For the text-containing cell, return its midpoint in [x, y] coordinate format. 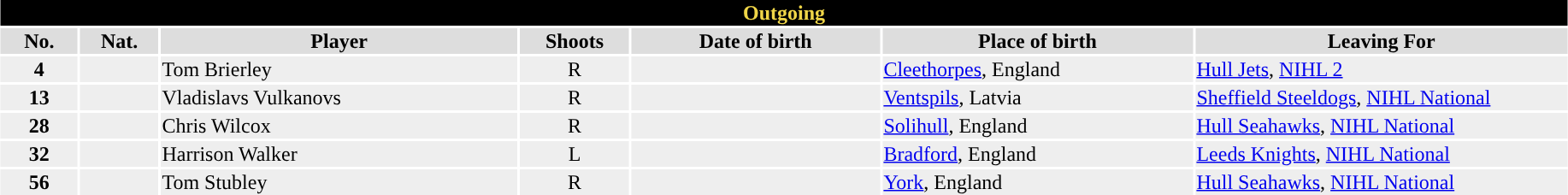
13 [39, 97]
L [575, 154]
No. [39, 41]
Solihull, England [1038, 126]
Player [339, 41]
Harrison Walker [339, 154]
Tom Brierley [339, 69]
Nat. [120, 41]
Leeds Knights, NIHL National [1382, 154]
4 [39, 69]
Shoots [575, 41]
Date of birth [755, 41]
Sheffield Steeldogs, NIHL National [1382, 97]
Bradford, England [1038, 154]
York, England [1038, 182]
Tom Stubley [339, 182]
Cleethorpes, England [1038, 69]
Place of birth [1038, 41]
32 [39, 154]
Outgoing [783, 13]
Hull Jets, NIHL 2 [1382, 69]
Vladislavs Vulkanovs [339, 97]
56 [39, 182]
Ventspils, Latvia [1038, 97]
28 [39, 126]
Leaving For [1382, 41]
Chris Wilcox [339, 126]
